Provide the [X, Y] coordinate of the cell's center where the given text is located.  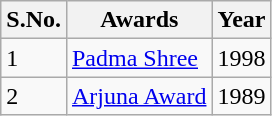
1989 [242, 96]
Padma Shree [139, 58]
1 [34, 58]
Arjuna Award [139, 96]
2 [34, 96]
1998 [242, 58]
S.No. [34, 20]
Year [242, 20]
Awards [139, 20]
